Locate the cell with the specified text and output its (X, Y) center coordinate. 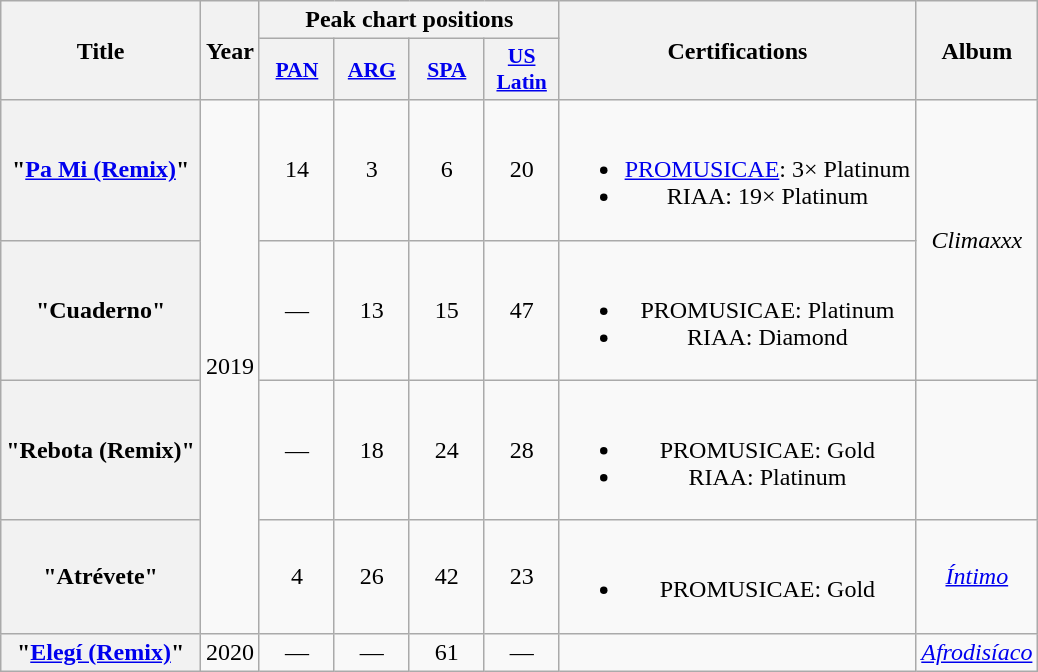
20 (522, 170)
Certifications (738, 50)
PROMUSICAE: 3× PlatinumRIAA: 19× Platinum (738, 170)
Climaxxx (977, 240)
28 (522, 450)
"Pa Mi (Remix)" (101, 170)
Album (977, 50)
47 (522, 310)
"Elegí (Remix)" (101, 652)
ARG (372, 70)
2019 (230, 366)
18 (372, 450)
3 (372, 170)
"Atrévete" (101, 576)
61 (446, 652)
4 (296, 576)
6 (446, 170)
Peak chart positions (409, 20)
15 (446, 310)
Year (230, 50)
Íntimo (977, 576)
"Cuaderno" (101, 310)
42 (446, 576)
"Rebota (Remix)" (101, 450)
USLatin (522, 70)
23 (522, 576)
PROMUSICAE: PlatinumRIAA: Diamond (738, 310)
Title (101, 50)
PROMUSICAE: Gold (738, 576)
14 (296, 170)
26 (372, 576)
SPA (446, 70)
Afrodisíaco (977, 652)
13 (372, 310)
PROMUSICAE: GoldRIAA: Platinum (738, 450)
24 (446, 450)
2020 (230, 652)
PAN (296, 70)
